Capture the cell that displays the provided text and extract its (x, y) central coordinate. 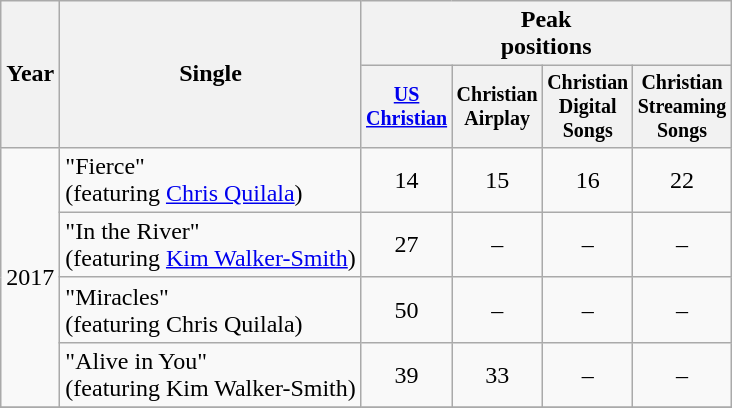
Christian Streaming Songs (682, 106)
Peakpositions (546, 34)
Year (30, 74)
39 (406, 374)
Single (210, 74)
US Christian (406, 106)
"Fierce" (featuring Chris Quilala) (210, 180)
"In the River" (featuring Kim Walker-Smith) (210, 244)
15 (498, 180)
"Alive in You" (featuring Kim Walker-Smith) (210, 374)
"Miracles" (featuring Chris Quilala) (210, 310)
2017 (30, 277)
22 (682, 180)
14 (406, 180)
27 (406, 244)
33 (498, 374)
Christian Digital Songs (588, 106)
16 (588, 180)
50 (406, 310)
Christian Airplay (498, 106)
